Find where the given text appears and provide that cell's center as [X, Y] coordinate. 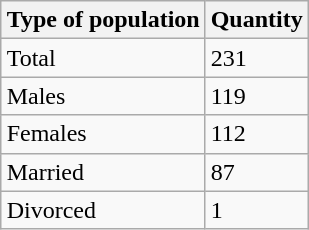
Divorced [103, 210]
87 [256, 172]
Total [103, 58]
Type of population [103, 20]
112 [256, 134]
1 [256, 210]
Married [103, 172]
Quantity [256, 20]
231 [256, 58]
Males [103, 96]
119 [256, 96]
Females [103, 134]
